Scan for the cell matching the given text and deliver its (x, y) coordinate at center. 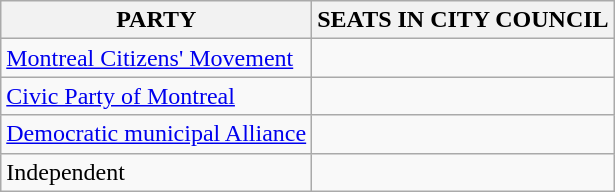
Montreal Citizens' Movement (156, 58)
Independent (156, 172)
PARTY (156, 20)
Democratic municipal Alliance (156, 134)
SEATS IN CITY COUNCIL (463, 20)
Civic Party of Montreal (156, 96)
